Pinpoint the cell where the given text exists, returning its (X, Y) midpoint coordinate. 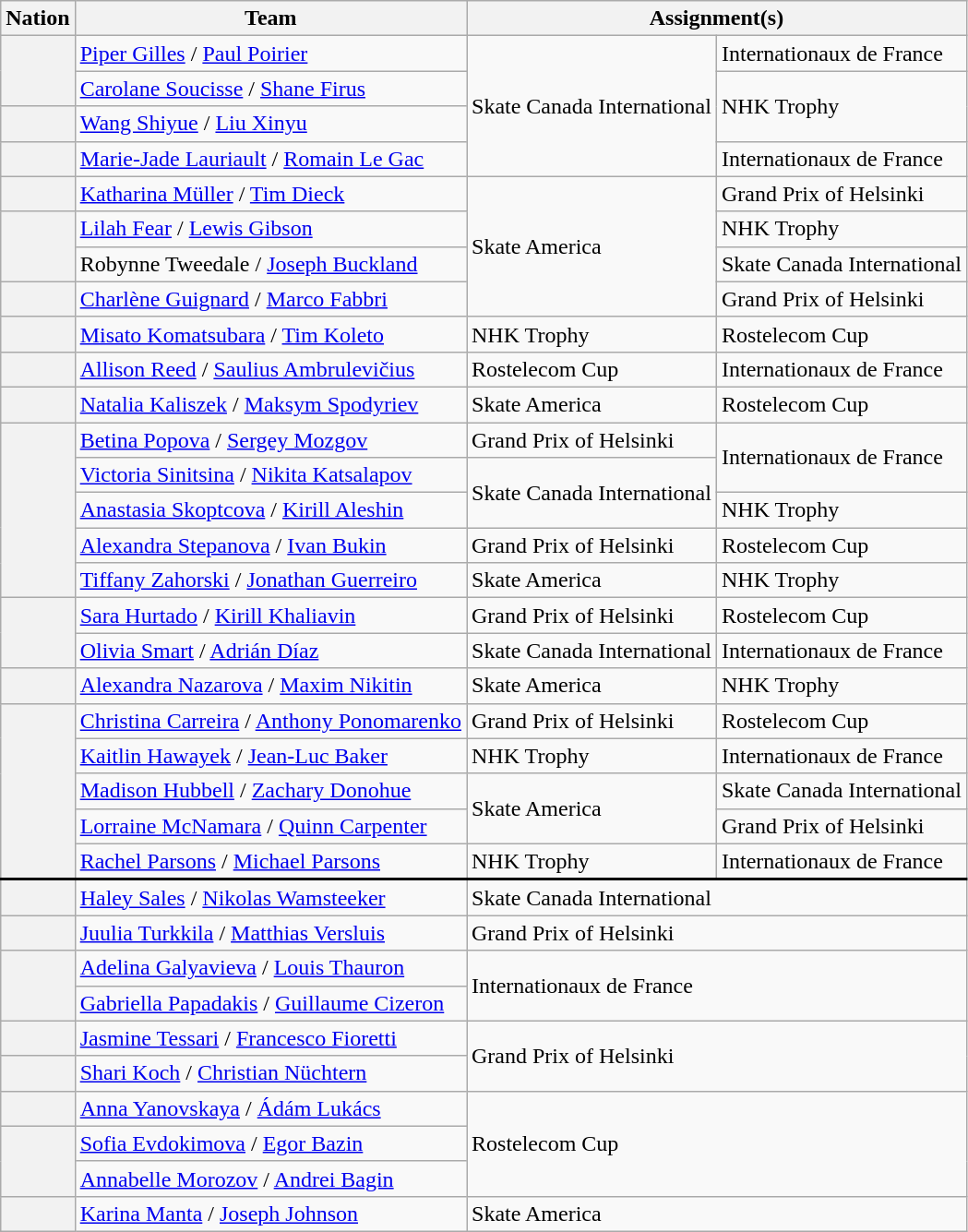
Alexandra Nazarova / Maxim Nikitin (270, 686)
Anna Yanovskaya / Ádám Lukács (270, 1108)
Juulia Turkkila / Matthias Versluis (270, 933)
Carolane Soucisse / Shane Firus (270, 89)
Marie-Jade Lauriault / Romain Le Gac (270, 159)
Wang Shiyue / Liu Xinyu (270, 124)
Natalia Kaliszek / Maksym Spodyriev (270, 404)
Katharina Müller / Tim Dieck (270, 194)
Team (270, 18)
Piper Gilles / Paul Poirier (270, 54)
Rachel Parsons / Michael Parsons (270, 862)
Robynne Tweedale / Joseph Buckland (270, 264)
Christina Carreira / Anthony Ponomarenko (270, 721)
Olivia Smart / Adrián Díaz (270, 651)
Anastasia Skoptcova / Kirill Aleshin (270, 510)
Tiffany Zahorski / Jonathan Guerreiro (270, 580)
Sara Hurtado / Kirill Khaliavin (270, 616)
Alexandra Stepanova / Ivan Bukin (270, 545)
Lilah Fear / Lewis Gibson (270, 229)
Betina Popova / Sergey Mozgov (270, 440)
Karina Manta / Joseph Johnson (270, 1214)
Jasmine Tessari / Francesco Fioretti (270, 1038)
Lorraine McNamara / Quinn Carpenter (270, 826)
Shari Koch / Christian Nüchtern (270, 1073)
Gabriella Papadakis / Guillaume Cizeron (270, 1003)
Adelina Galyavieva / Louis Thauron (270, 968)
Kaitlin Hawayek / Jean-Luc Baker (270, 756)
Victoria Sinitsina / Nikita Katsalapov (270, 475)
Assignment(s) (717, 18)
Annabelle Morozov / Andrei Bagin (270, 1178)
Misato Komatsubara / Tim Koleto (270, 334)
Haley Sales / Nikolas Wamsteeker (270, 897)
Nation (38, 18)
Charlène Guignard / Marco Fabbri (270, 299)
Allison Reed / Saulius Ambrulevičius (270, 369)
Madison Hubbell / Zachary Donohue (270, 791)
Sofia Evdokimova / Egor Bazin (270, 1143)
